Provide the (X, Y) coordinate of the cell's center where the given text is located.  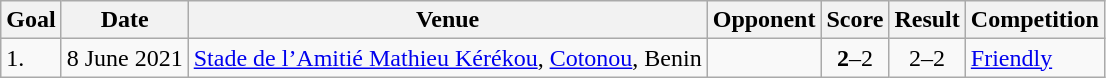
Score (855, 20)
8 June 2021 (124, 58)
Venue (448, 20)
Result (927, 20)
1. (31, 58)
Stade de l’Amitié Mathieu Kérékou, Cotonou, Benin (448, 58)
Competition (1034, 20)
Opponent (764, 20)
Date (124, 20)
Friendly (1034, 58)
Goal (31, 20)
